Locate the cell with the specified text and output its (x, y) center coordinate. 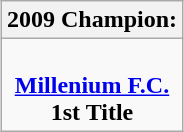
2009 Champion: (92, 20)
Millenium F.C.1st Title (92, 85)
